Determine the (X, Y) coordinate at the center of the cell enclosing the given text.  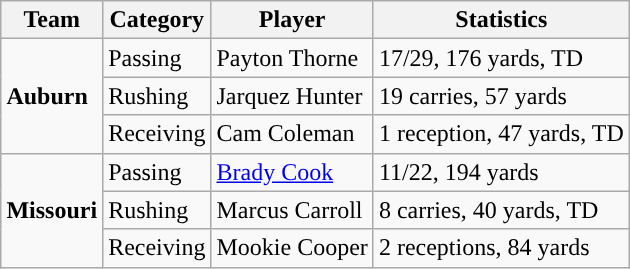
Auburn (52, 96)
Team (52, 20)
Statistics (501, 20)
Player (292, 20)
Brady Cook (292, 172)
1 reception, 47 yards, TD (501, 134)
19 carries, 57 yards (501, 96)
2 receptions, 84 yards (501, 248)
17/29, 176 yards, TD (501, 58)
Mookie Cooper (292, 248)
Cam Coleman (292, 134)
11/22, 194 yards (501, 172)
Category (157, 20)
Payton Thorne (292, 58)
Jarquez Hunter (292, 96)
Missouri (52, 210)
Marcus Carroll (292, 210)
8 carries, 40 yards, TD (501, 210)
